Pinpoint the cell where the given text exists, returning its [x, y] midpoint coordinate. 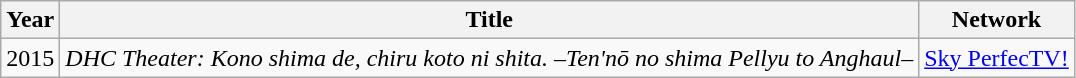
DHC Theater: Kono shima de, chiru koto ni shita. –Ten'nō no shima Pellyu to Anghaul– [490, 58]
Year [30, 20]
Title [490, 20]
2015 [30, 58]
Network [997, 20]
Sky PerfecTV! [997, 58]
